Detect which cell encompasses the target text, then output its [x, y] center coordinate. 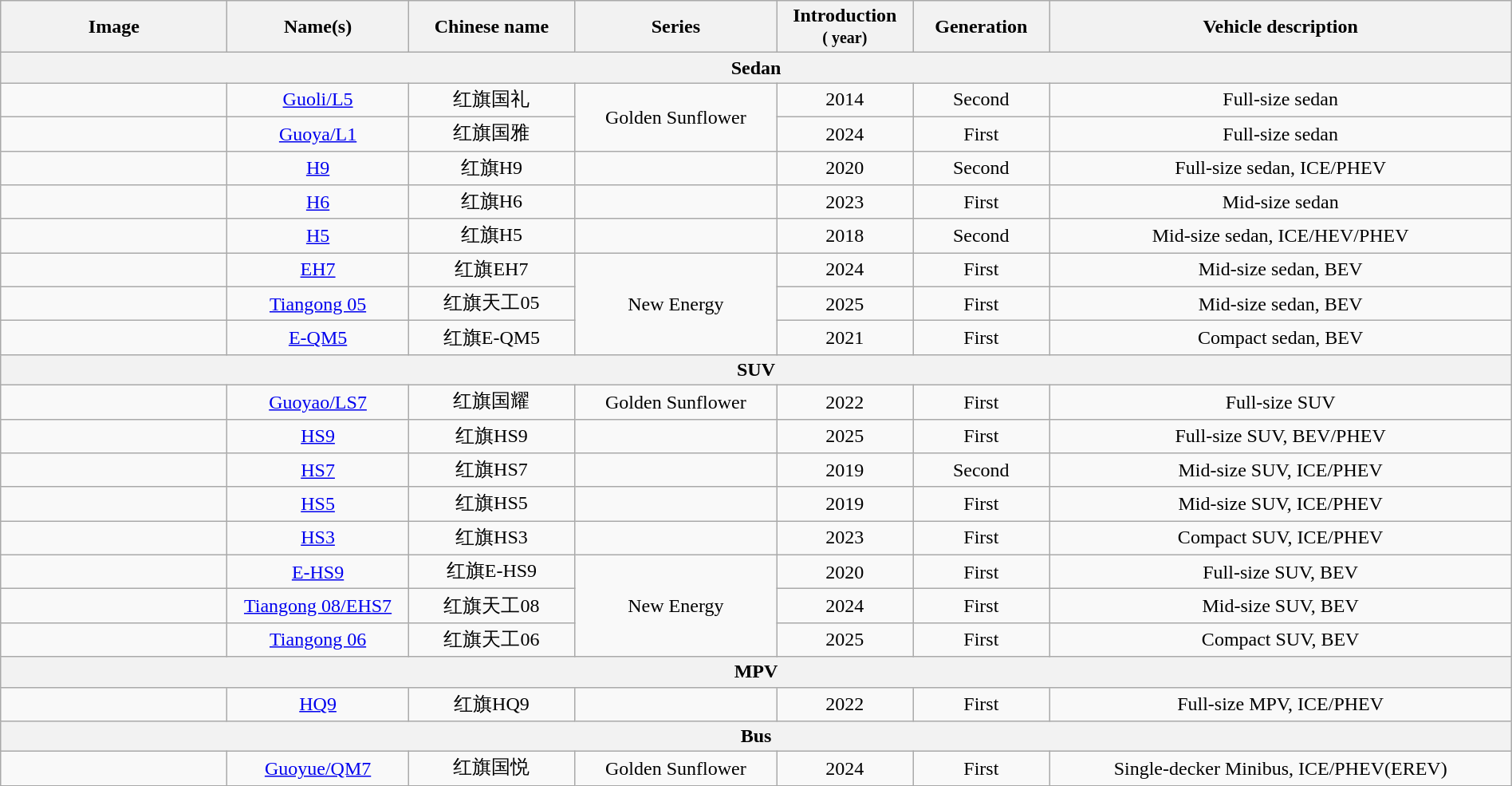
Mid-size sedan [1281, 203]
2014 [845, 101]
Tiangong 05 [317, 303]
红旗国耀 [491, 402]
HS7 [317, 471]
2018 [845, 236]
Mid-size sedan, ICE/HEV/PHEV [1281, 236]
Full-size SUV, BEV [1281, 571]
Compact SUV, ICE/PHEV [1281, 538]
Full-size MPV, ICE/PHEV [1281, 704]
红旗H5 [491, 236]
Compact sedan, BEV [1281, 338]
Image [114, 27]
红旗E-QM5 [491, 338]
Introduction( year) [845, 27]
HQ9 [317, 704]
Compact SUV, BEV [1281, 640]
Name(s) [317, 27]
红旗HS7 [491, 471]
红旗HS5 [491, 504]
H6 [317, 203]
Vehicle description [1281, 27]
红旗国礼 [491, 101]
红旗国雅 [491, 134]
H5 [317, 236]
E-QM5 [317, 338]
HS5 [317, 504]
Guoyue/QM7 [317, 769]
红旗国悦 [491, 769]
Series [676, 27]
SUV [756, 369]
红旗HQ9 [491, 704]
Full-size SUV, BEV/PHEV [1281, 436]
红旗E-HS9 [491, 571]
HS9 [317, 436]
Mid-size SUV, BEV [1281, 606]
Tiangong 06 [317, 640]
2021 [845, 338]
Full-size sedan, ICE/PHEV [1281, 168]
MPV [756, 672]
Guoyao/LS7 [317, 402]
Tiangong 08/EHS7 [317, 606]
红旗H6 [491, 203]
红旗H9 [491, 168]
EH7 [317, 270]
红旗EH7 [491, 270]
Guoya/L1 [317, 134]
红旗天工05 [491, 303]
红旗HS3 [491, 538]
红旗天工08 [491, 606]
Full-size SUV [1281, 402]
Generation [982, 27]
E-HS9 [317, 571]
Sedan [756, 68]
Bus [756, 737]
Single-decker Minibus, ICE/PHEV(EREV) [1281, 769]
红旗天工06 [491, 640]
H9 [317, 168]
Guoli/L5 [317, 101]
红旗HS9 [491, 436]
Chinese name [491, 27]
HS3 [317, 538]
